Scan for the cell matching the given text and deliver its (X, Y) coordinate at center. 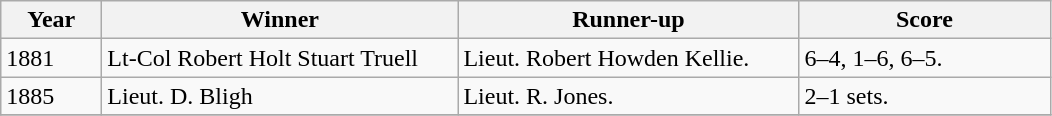
Lieut. Robert Howden Kellie. (628, 58)
6–4, 1–6, 6–5. (924, 58)
1881 (52, 58)
Year (52, 20)
1885 (52, 96)
Lieut. R. Jones. (628, 96)
Score (924, 20)
2–1 sets. (924, 96)
Winner (280, 20)
Lieut. D. Bligh (280, 96)
Lt-Col Robert Holt Stuart Truell (280, 58)
Runner-up (628, 20)
